Return the (X, Y) coordinate for the center point of the cell that contains the specified text.  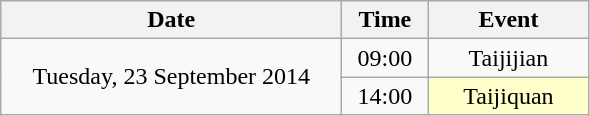
Event (508, 20)
Taijijian (508, 58)
Date (172, 20)
Taijiquan (508, 96)
09:00 (385, 58)
Time (385, 20)
Tuesday, 23 September 2014 (172, 77)
14:00 (385, 96)
